Output the (x, y) coordinate of the center of the cell containing the given text.  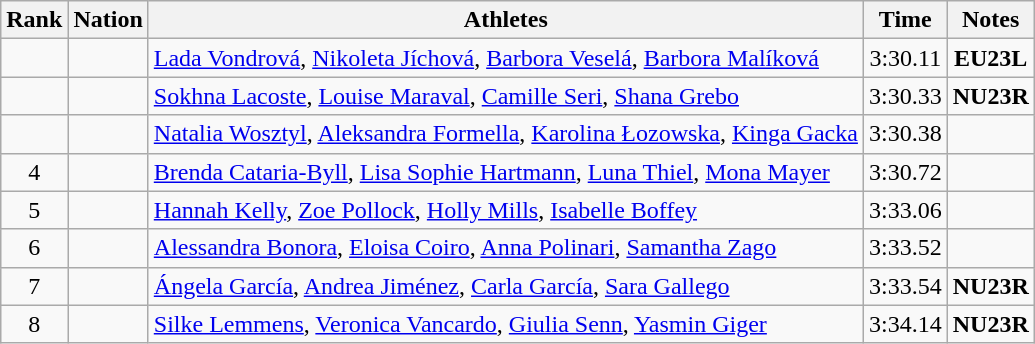
5 (34, 210)
Ángela García, Andrea Jiménez, Carla García, Sara Gallego (506, 286)
Natalia Wosztyl, Aleksandra Formella, Karolina Łozowska, Kinga Gacka (506, 134)
Alessandra Bonora, Eloisa Coiro, Anna Polinari, Samantha Zago (506, 248)
Rank (34, 20)
Brenda Cataria-Byll, Lisa Sophie Hartmann, Luna Thiel, Mona Mayer (506, 172)
8 (34, 324)
3:34.14 (905, 324)
7 (34, 286)
4 (34, 172)
6 (34, 248)
Athletes (506, 20)
3:33.06 (905, 210)
Hannah Kelly, Zoe Pollock, Holly Mills, Isabelle Boffey (506, 210)
Nation (108, 20)
3:30.33 (905, 96)
3:30.38 (905, 134)
Silke Lemmens, Veronica Vancardo, Giulia Senn, Yasmin Giger (506, 324)
Lada Vondrová, Nikoleta Jíchová, Barbora Veselá, Barbora Malíková (506, 58)
3:30.11 (905, 58)
Time (905, 20)
3:33.54 (905, 286)
3:30.72 (905, 172)
Notes (990, 20)
EU23L (990, 58)
Sokhna Lacoste, Louise Maraval, Camille Seri, Shana Grebo (506, 96)
3:33.52 (905, 248)
